Locate the cell with the specified text and output its [X, Y] center coordinate. 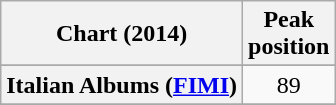
Italian Albums (FIMI) [122, 85]
Peakposition [289, 34]
89 [289, 85]
Chart (2014) [122, 34]
